Identify which cell holds the provided text, then report its [X, Y] central coordinate. 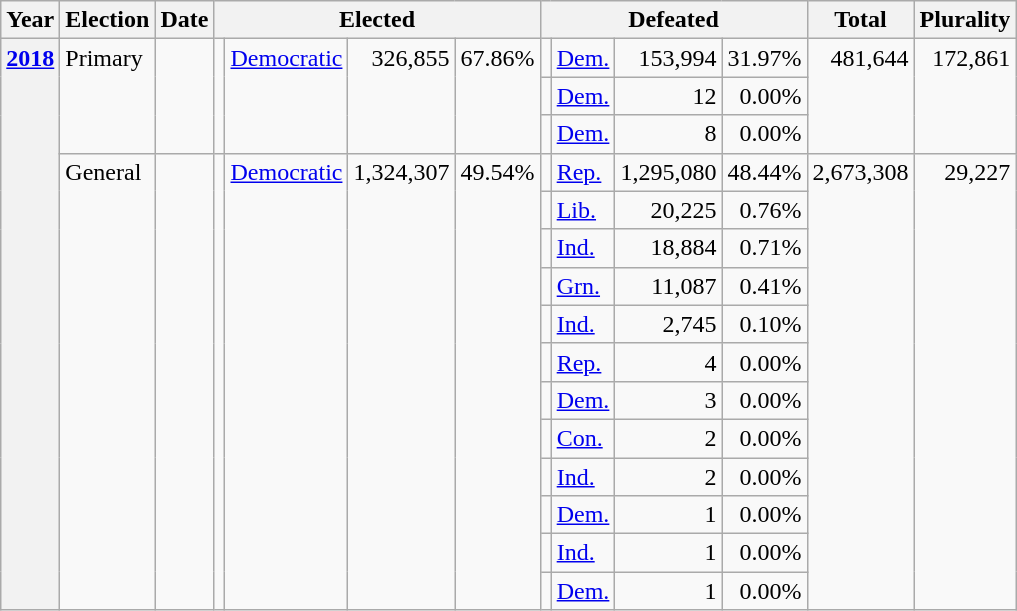
Date [184, 20]
29,227 [965, 382]
3 [668, 400]
2018 [30, 324]
172,861 [965, 96]
Total [860, 20]
48.44% [764, 172]
Lib. [583, 210]
31.97% [764, 58]
General [108, 382]
2,673,308 [860, 382]
Defeated [674, 20]
Plurality [965, 20]
2,745 [668, 324]
11,087 [668, 286]
1,295,080 [668, 172]
Primary [108, 96]
0.71% [764, 248]
0.41% [764, 286]
153,994 [668, 58]
481,644 [860, 96]
49.54% [498, 382]
67.86% [498, 96]
Elected [377, 20]
Year [30, 20]
Election [108, 20]
12 [668, 96]
18,884 [668, 248]
4 [668, 362]
0.10% [764, 324]
8 [668, 134]
20,225 [668, 210]
326,855 [402, 96]
1,324,307 [402, 382]
Con. [583, 438]
Grn. [583, 286]
0.76% [764, 210]
